Extract the (x, y) coordinate from the center of the cell holding the provided text.  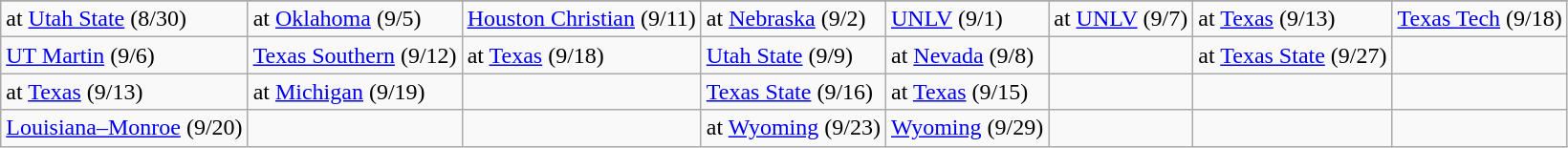
at Nevada (9/8) (967, 55)
at Michigan (9/19) (355, 92)
Utah State (9/9) (794, 55)
Louisiana–Monroe (9/20) (124, 128)
at UNLV (9/7) (1121, 19)
at Oklahoma (9/5) (355, 19)
at Wyoming (9/23) (794, 128)
at Texas State (9/27) (1293, 55)
at Nebraska (9/2) (794, 19)
at Texas (9/18) (581, 55)
at Texas (9/15) (967, 92)
UNLV (9/1) (967, 19)
Wyoming (9/29) (967, 128)
Texas Tech (9/18) (1480, 19)
UT Martin (9/6) (124, 55)
Texas Southern (9/12) (355, 55)
Houston Christian (9/11) (581, 19)
Texas State (9/16) (794, 92)
at Utah State (8/30) (124, 19)
